Search for the cell housing the specified text and yield its [x, y] center coordinate. 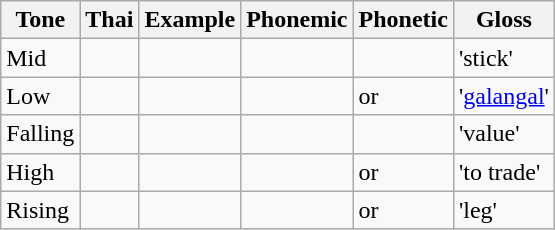
'stick' [504, 58]
Phonetic [403, 20]
Phonemic [297, 20]
Low [40, 96]
'leg' [504, 210]
Rising [40, 210]
Gloss [504, 20]
Tone [40, 20]
Falling [40, 134]
'value' [504, 134]
Example [190, 20]
'to trade' [504, 172]
Mid [40, 58]
'galangal' [504, 96]
High [40, 172]
Thai [110, 20]
